Locate the cell with the specified text and output its (X, Y) center coordinate. 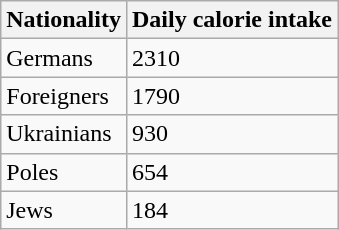
930 (232, 134)
Ukrainians (64, 134)
Jews (64, 210)
1790 (232, 96)
Poles (64, 172)
2310 (232, 58)
184 (232, 210)
Foreigners (64, 96)
Germans (64, 58)
Nationality (64, 20)
Daily calorie intake (232, 20)
654 (232, 172)
